Search for the cell housing the specified text and yield its (x, y) center coordinate. 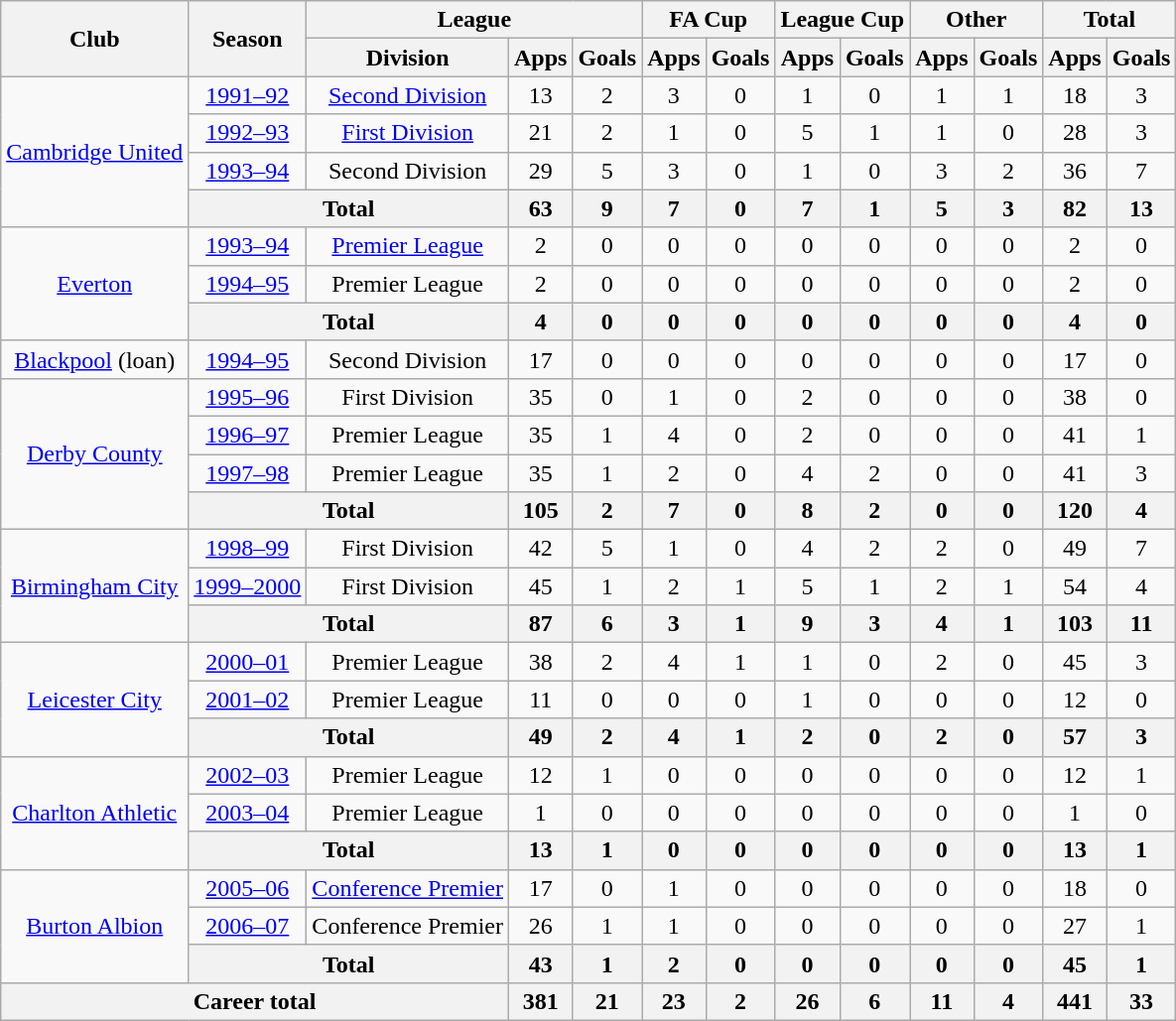
Derby County (95, 453)
2003–04 (248, 813)
103 (1075, 624)
1999–2000 (248, 586)
57 (1075, 737)
441 (1075, 1001)
Charlton Athletic (95, 813)
82 (1075, 208)
Other (977, 20)
Birmingham City (95, 586)
43 (540, 963)
29 (540, 171)
8 (808, 511)
1998–99 (248, 549)
54 (1075, 586)
120 (1075, 511)
Season (248, 39)
63 (540, 208)
League Cup (843, 20)
Burton Albion (95, 926)
381 (540, 1001)
36 (1075, 171)
1996–97 (248, 435)
Division (408, 58)
League (474, 20)
27 (1075, 926)
23 (674, 1001)
Cambridge United (95, 152)
105 (540, 511)
Blackpool (loan) (95, 359)
1995–96 (248, 397)
1997–98 (248, 473)
87 (540, 624)
28 (1075, 133)
2006–07 (248, 926)
42 (540, 549)
Everton (95, 284)
2000–01 (248, 662)
1991–92 (248, 95)
33 (1141, 1001)
2005–06 (248, 888)
2001–02 (248, 700)
Club (95, 39)
1992–93 (248, 133)
Career total (255, 1001)
FA Cup (709, 20)
2002–03 (248, 775)
Leicester City (95, 700)
